Return (X, Y) of the center of cell containing provided text 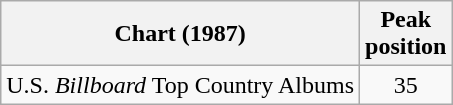
U.S. Billboard Top Country Albums (180, 85)
Peakposition (406, 34)
35 (406, 85)
Chart (1987) (180, 34)
